Return the [x, y] coordinate for the center point of the cell that contains the specified text.  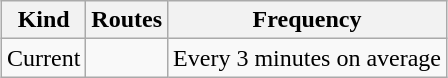
Every 3 minutes on average [308, 58]
Frequency [308, 20]
Routes [127, 20]
Kind [43, 20]
Current [43, 58]
